Pinpoint the cell where the given text exists, returning its (X, Y) midpoint coordinate. 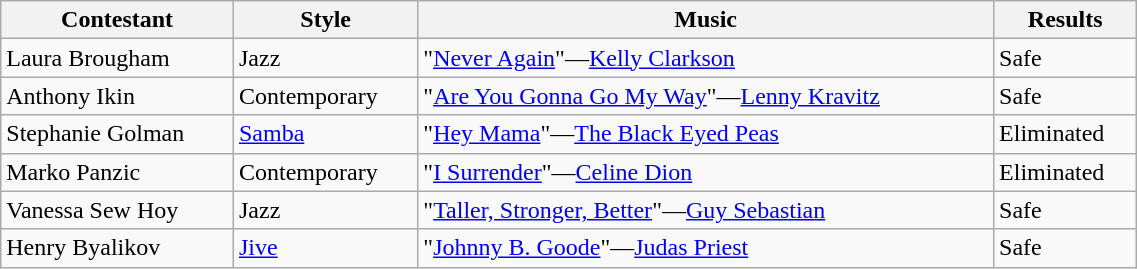
Stephanie Golman (118, 134)
Samba (325, 134)
Jive (325, 248)
"I Surrender"—Celine Dion (706, 172)
"Never Again"—Kelly Clarkson (706, 58)
Music (706, 20)
"Hey Mama"—The Black Eyed Peas (706, 134)
Style (325, 20)
Henry Byalikov (118, 248)
Contestant (118, 20)
Vanessa Sew Hoy (118, 210)
"Johnny B. Goode"—Judas Priest (706, 248)
Results (1066, 20)
"Taller, Stronger, Better"—Guy Sebastian (706, 210)
"Are You Gonna Go My Way"—Lenny Kravitz (706, 96)
Anthony Ikin (118, 96)
Laura Brougham (118, 58)
Marko Panzic (118, 172)
